Detect which cell encompasses the target text, then output its [x, y] center coordinate. 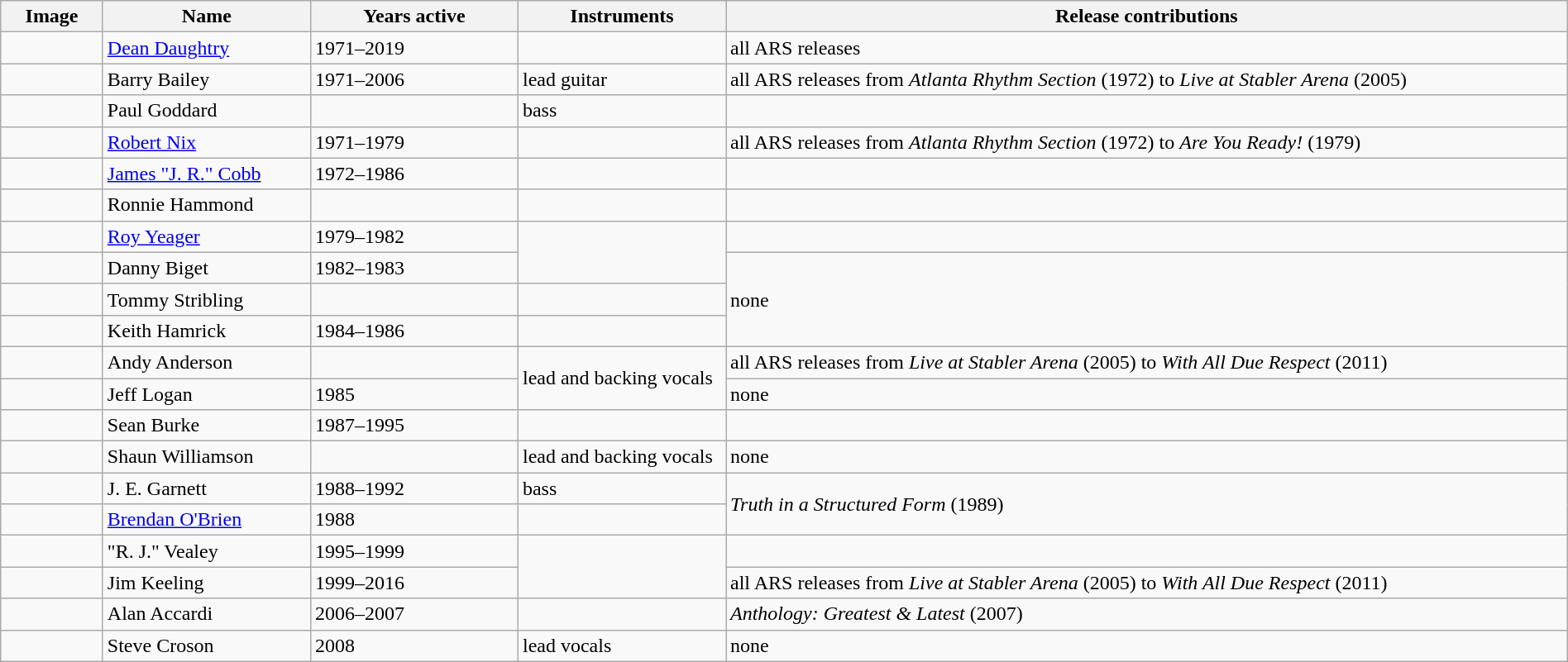
all ARS releases [1147, 48]
Jim Keeling [207, 583]
1982–1983 [414, 268]
1971–2006 [414, 79]
Tommy Stribling [207, 299]
Shaun Williamson [207, 457]
lead vocals [622, 645]
J. E. Garnett [207, 488]
Image [52, 17]
Danny Biget [207, 268]
1972–1986 [414, 174]
Years active [414, 17]
Sean Burke [207, 426]
Anthology: Greatest & Latest (2007) [1147, 614]
Release contributions [1147, 17]
Roy Yeager [207, 236]
2006–2007 [414, 614]
1999–2016 [414, 583]
all ARS releases from Atlanta Rhythm Section (1972) to Live at Stabler Arena (2005) [1147, 79]
1995–1999 [414, 551]
1971–2019 [414, 48]
1971–1979 [414, 142]
James "J. R." Cobb [207, 174]
2008 [414, 645]
Barry Bailey [207, 79]
Keith Hamrick [207, 331]
Paul Goddard [207, 111]
Dean Daughtry [207, 48]
Robert Nix [207, 142]
1988–1992 [414, 488]
Andy Anderson [207, 362]
Steve Croson [207, 645]
all ARS releases from Atlanta Rhythm Section (1972) to Are You Ready! (1979) [1147, 142]
Instruments [622, 17]
Brendan O'Brien [207, 520]
Name [207, 17]
1985 [414, 394]
1987–1995 [414, 426]
Truth in a Structured Form (1989) [1147, 504]
lead guitar [622, 79]
"R. J." Vealey [207, 551]
Alan Accardi [207, 614]
1979–1982 [414, 236]
1984–1986 [414, 331]
1988 [414, 520]
Ronnie Hammond [207, 205]
Jeff Logan [207, 394]
